From the cell containing the given text, extract its center point as (X, Y) coordinate. 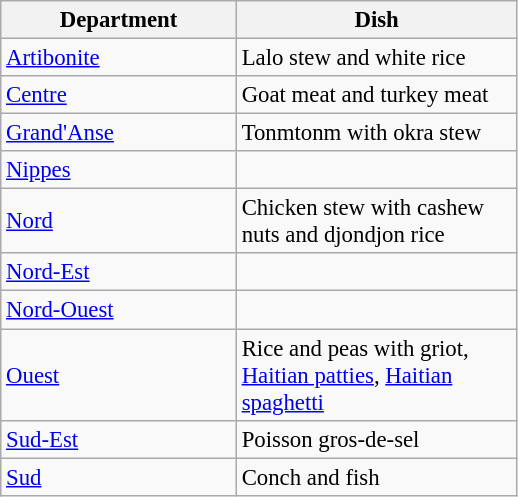
Artibonite (119, 58)
Rice and peas with griot, Haitian patties, Haitian spaghetti (376, 375)
Lalo stew and white rice (376, 58)
Grand'Anse (119, 133)
Goat meat and turkey meat (376, 95)
Nord-Ouest (119, 310)
Department (119, 20)
Tonmtonm with okra stew (376, 133)
Nippes (119, 170)
Dish (376, 20)
Conch and fish (376, 477)
Nord-Est (119, 273)
Sud (119, 477)
Poisson gros-de-sel (376, 439)
Sud-Est (119, 439)
Centre (119, 95)
Nord (119, 222)
Chicken stew with cashew nuts and djondjon rice (376, 222)
Ouest (119, 375)
